Output the (x, y) coordinate of the center of the cell containing the given text.  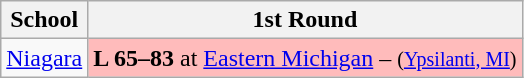
Niagara (44, 58)
School (44, 20)
L 65–83 at Eastern Michigan – (Ypsilanti, MI) (305, 58)
1st Round (305, 20)
